Identify which cell holds the provided text, then report its (X, Y) central coordinate. 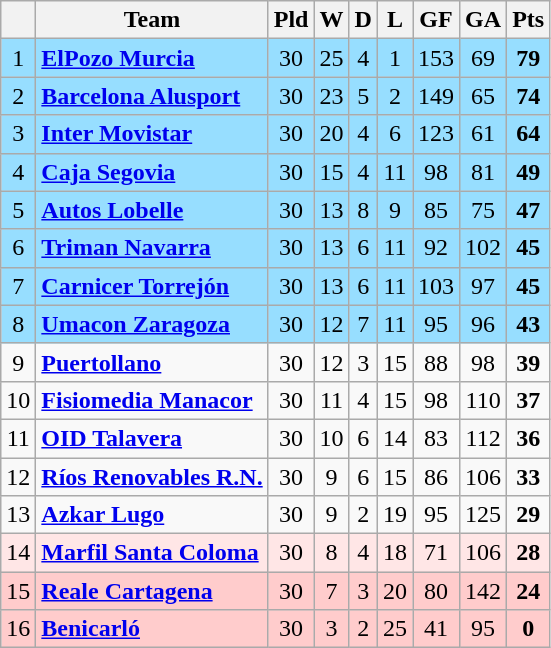
149 (436, 96)
Carnicer Torrejón (152, 286)
123 (436, 134)
0 (528, 629)
33 (528, 477)
Autos Lobelle (152, 210)
71 (436, 553)
Azkar Lugo (152, 515)
24 (528, 591)
86 (436, 477)
GA (484, 20)
65 (484, 96)
Triman Navarra (152, 248)
Marfil Santa Coloma (152, 553)
Caja Segovia (152, 172)
92 (436, 248)
112 (484, 438)
OID Talavera (152, 438)
ElPozo Murcia (152, 58)
37 (528, 400)
41 (436, 629)
Team (152, 20)
28 (528, 553)
75 (484, 210)
GF (436, 20)
49 (528, 172)
96 (484, 324)
Puertollano (152, 362)
69 (484, 58)
Pts (528, 20)
97 (484, 286)
Ríos Renovables R.N. (152, 477)
142 (484, 591)
88 (436, 362)
29 (528, 515)
83 (436, 438)
Umacon Zaragoza (152, 324)
D (363, 20)
81 (484, 172)
153 (436, 58)
36 (528, 438)
Pld (291, 20)
61 (484, 134)
74 (528, 96)
79 (528, 58)
103 (436, 286)
85 (436, 210)
23 (332, 96)
125 (484, 515)
L (394, 20)
18 (394, 553)
Fisiomedia Manacor (152, 400)
W (332, 20)
Reale Cartagena (152, 591)
43 (528, 324)
64 (528, 134)
39 (528, 362)
110 (484, 400)
80 (436, 591)
16 (18, 629)
Inter Movistar (152, 134)
102 (484, 248)
Benicarló (152, 629)
19 (394, 515)
Barcelona Alusport (152, 96)
47 (528, 210)
